For the text-containing cell, return its midpoint in [X, Y] coordinate format. 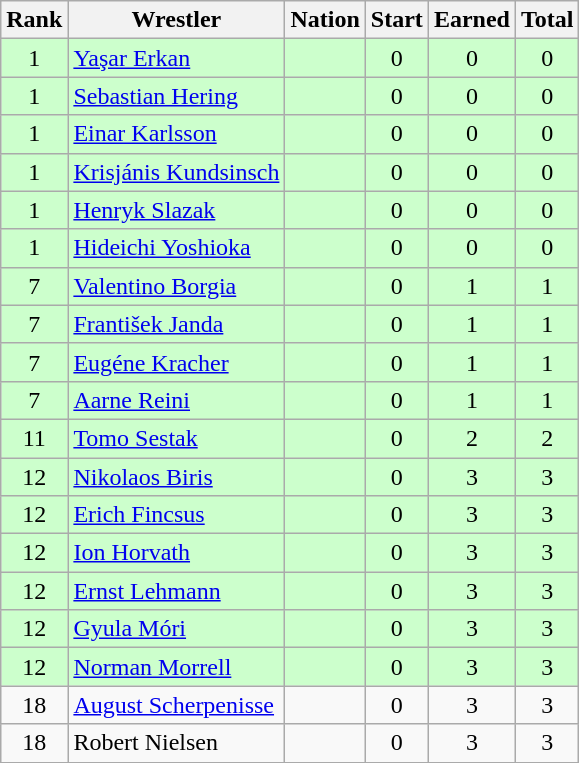
Ernst Lehmann [176, 591]
Aarne Reini [176, 400]
Norman Morrell [176, 667]
Yaşar Erkan [176, 58]
Wrestler [176, 20]
Nikolaos Biris [176, 477]
František Janda [176, 324]
Nation [325, 20]
Start [396, 20]
Gyula Móri [176, 629]
Tomo Sestak [176, 438]
Krisjánis Kundsinsch [176, 172]
Total [547, 20]
Sebastian Hering [176, 96]
Henryk Slazak [176, 210]
Rank [34, 20]
Eugéne Kracher [176, 362]
Hideichi Yoshioka [176, 248]
11 [34, 438]
Valentino Borgia [176, 286]
Robert Nielsen [176, 743]
Earned [472, 20]
Einar Karlsson [176, 134]
Ion Horvath [176, 553]
August Scherpenisse [176, 705]
Erich Fincsus [176, 515]
